Locate the cell with the specified text and output its (X, Y) center coordinate. 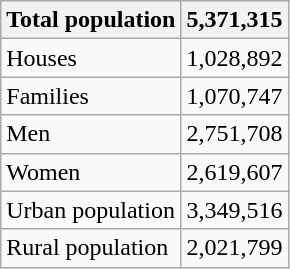
3,349,516 (234, 210)
1,070,747 (234, 96)
2,619,607 (234, 172)
Men (91, 134)
Rural population (91, 248)
Total population (91, 20)
2,751,708 (234, 134)
2,021,799 (234, 248)
Families (91, 96)
Houses (91, 58)
Women (91, 172)
5,371,315 (234, 20)
Urban population (91, 210)
1,028,892 (234, 58)
